Provide the (x, y) coordinate of the cell's center where the given text is located.  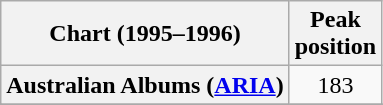
Peakposition (335, 34)
Australian Albums (ARIA) (145, 85)
183 (335, 85)
Chart (1995–1996) (145, 34)
